Find where the given text appears and provide that cell's center as (X, Y) coordinate. 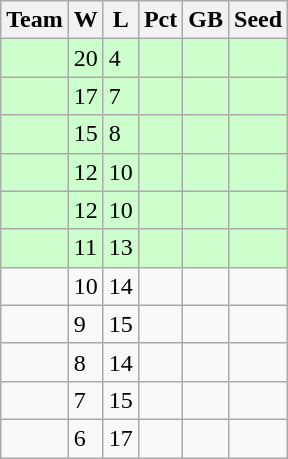
Team (35, 20)
L (120, 20)
Seed (258, 20)
GB (206, 20)
Pct (160, 20)
W (86, 20)
13 (120, 248)
6 (86, 438)
9 (86, 324)
11 (86, 248)
4 (120, 58)
20 (86, 58)
